Capture the cell that displays the provided text and extract its [X, Y] central coordinate. 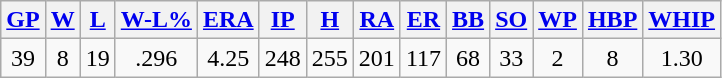
IP [282, 20]
255 [330, 58]
BB [468, 20]
33 [512, 58]
2 [558, 58]
W-L% [156, 20]
GP [23, 20]
WHIP [682, 20]
H [330, 20]
W [62, 20]
1.30 [682, 58]
19 [98, 58]
RA [376, 20]
ER [423, 20]
248 [282, 58]
L [98, 20]
HBP [612, 20]
4.25 [228, 58]
117 [423, 58]
SO [512, 20]
39 [23, 58]
68 [468, 58]
201 [376, 58]
.296 [156, 58]
WP [558, 20]
ERA [228, 20]
